Search for the cell housing the specified text and yield its [x, y] center coordinate. 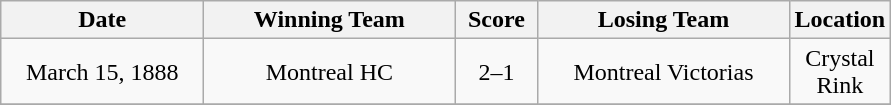
Montreal Victorias [664, 72]
Location [840, 20]
Losing Team [664, 20]
Crystal Rink [840, 72]
Winning Team [330, 20]
2–1 [496, 72]
Montreal HC [330, 72]
Score [496, 20]
March 15, 1888 [102, 72]
Date [102, 20]
